Determine the [x, y] coordinate at the center of the cell enclosing the given text.  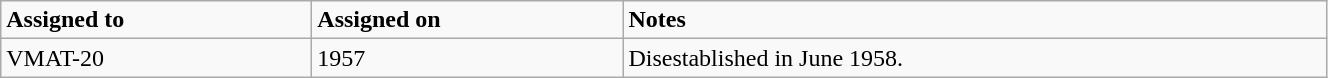
Assigned on [468, 20]
Notes [975, 20]
Assigned to [156, 20]
Disestablished in June 1958. [975, 58]
VMAT-20 [156, 58]
1957 [468, 58]
